Output the (X, Y) coordinate of the center of the cell containing the given text.  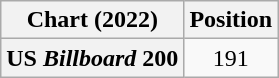
Position (231, 20)
US Billboard 200 (92, 58)
191 (231, 58)
Chart (2022) (92, 20)
